Return the [X, Y] coordinate for the center point of the cell that contains the specified text.  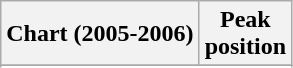
Peakposition [245, 34]
Chart (2005-2006) [100, 34]
